Capture the cell that displays the provided text and extract its [X, Y] central coordinate. 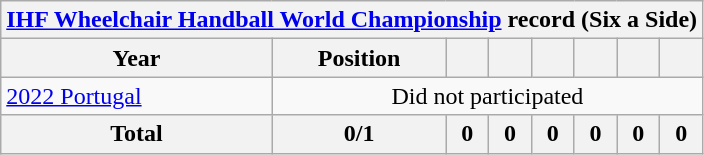
0/1 [359, 134]
2022 Portugal [136, 96]
Total [136, 134]
Year [136, 58]
Did not participated [487, 96]
Position [359, 58]
IHF Wheelchair Handball World Championship record (Six a Side) [352, 20]
